From the cell containing the given text, extract its center point as [x, y] coordinate. 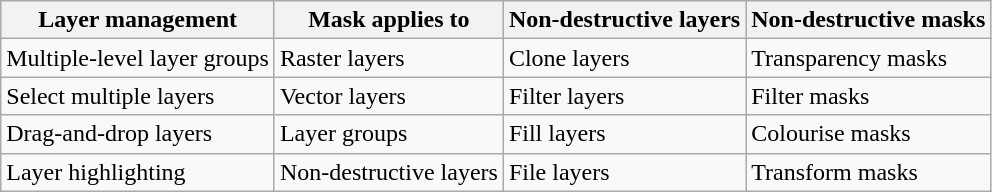
Filter masks [868, 96]
Transparency masks [868, 58]
Mask applies to [388, 20]
Raster layers [388, 58]
Layer highlighting [138, 172]
File layers [624, 172]
Filter layers [624, 96]
Vector layers [388, 96]
Layer groups [388, 134]
Colourise masks [868, 134]
Transform masks [868, 172]
Fill layers [624, 134]
Select multiple layers [138, 96]
Non-destructive masks [868, 20]
Layer management [138, 20]
Clone layers [624, 58]
Multiple-level layer groups [138, 58]
Drag-and-drop layers [138, 134]
